Find where the given text appears and provide that cell's center as [x, y] coordinate. 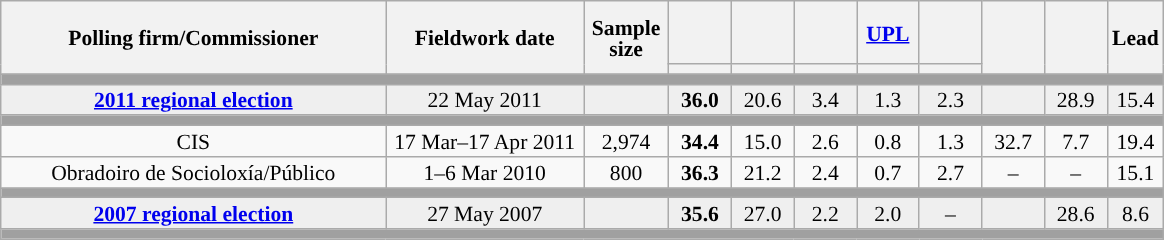
Lead [1136, 38]
36.0 [700, 100]
800 [626, 172]
2,974 [626, 142]
27 May 2007 [485, 214]
2.4 [826, 172]
15.0 [762, 142]
Obradoiro de Socioloxía/Público [194, 172]
2.2 [826, 214]
8.6 [1136, 214]
2011 regional election [194, 100]
Polling firm/Commissioner [194, 38]
3.4 [826, 100]
22 May 2011 [485, 100]
UPL [888, 32]
2.6 [826, 142]
CIS [194, 142]
28.9 [1076, 100]
0.8 [888, 142]
32.7 [1014, 142]
Sample size [626, 38]
2007 regional election [194, 214]
2.3 [950, 100]
19.4 [1136, 142]
2.7 [950, 172]
7.7 [1076, 142]
Fieldwork date [485, 38]
27.0 [762, 214]
1–6 Mar 2010 [485, 172]
36.3 [700, 172]
15.1 [1136, 172]
34.4 [700, 142]
28.6 [1076, 214]
17 Mar–17 Apr 2011 [485, 142]
2.0 [888, 214]
15.4 [1136, 100]
35.6 [700, 214]
20.6 [762, 100]
0.7 [888, 172]
21.2 [762, 172]
